Scan for the cell matching the given text and deliver its [x, y] coordinate at center. 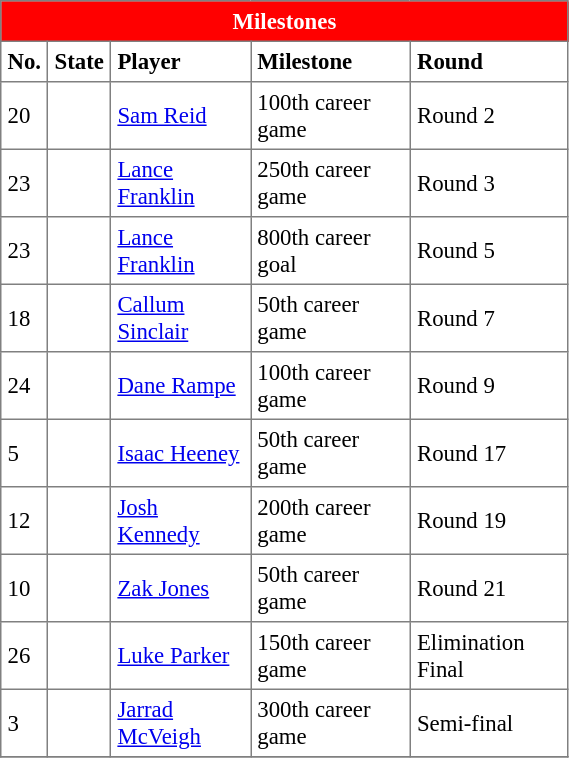
No. [24, 61]
Player [181, 61]
5 [24, 453]
12 [24, 521]
Round 19 [489, 521]
250th career game [331, 183]
Round 3 [489, 183]
Milestones [284, 21]
26 [24, 656]
Round 2 [489, 116]
20 [24, 116]
State [80, 61]
Round 21 [489, 588]
Luke Parker [181, 656]
800th career goal [331, 251]
Zak Jones [181, 588]
Round [489, 61]
300th career game [331, 723]
10 [24, 588]
Milestone [331, 61]
3 [24, 723]
Round 5 [489, 251]
Callum Sinclair [181, 318]
Sam Reid [181, 116]
Round 7 [489, 318]
18 [24, 318]
Semi-final [489, 723]
24 [24, 386]
Elimination Final [489, 656]
Jarrad McVeigh [181, 723]
Round 17 [489, 453]
150th career game [331, 656]
Isaac Heeney [181, 453]
200th career game [331, 521]
Round 9 [489, 386]
Dane Rampe [181, 386]
Josh Kennedy [181, 521]
